Locate the cell with the specified text and output its (X, Y) center coordinate. 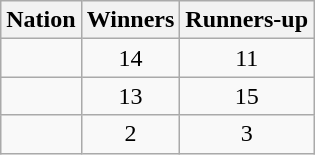
3 (247, 134)
14 (130, 58)
2 (130, 134)
13 (130, 96)
15 (247, 96)
11 (247, 58)
Winners (130, 20)
Runners-up (247, 20)
Nation (41, 20)
